Search for the cell housing the specified text and yield its (X, Y) center coordinate. 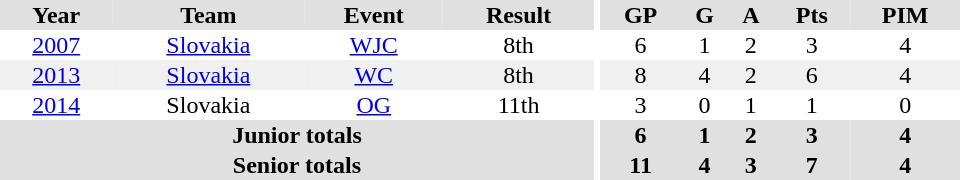
WJC (374, 45)
2014 (56, 105)
G (705, 15)
Pts (812, 15)
WC (374, 75)
7 (812, 165)
A (750, 15)
2007 (56, 45)
Junior totals (297, 135)
PIM (905, 15)
11th (518, 105)
Event (374, 15)
Team (208, 15)
Result (518, 15)
Year (56, 15)
GP (641, 15)
11 (641, 165)
8 (641, 75)
Senior totals (297, 165)
OG (374, 105)
2013 (56, 75)
